For the text-containing cell, return its midpoint in (x, y) coordinate format. 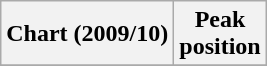
Peakposition (220, 34)
Chart (2009/10) (88, 34)
